Identify which cell holds the provided text, then report its (X, Y) central coordinate. 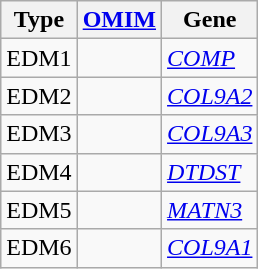
EDM3 (39, 134)
EDM2 (39, 96)
EDM1 (39, 58)
MATN3 (210, 210)
Type (39, 20)
DTDST (210, 172)
Gene (210, 20)
EDM6 (39, 248)
COL9A1 (210, 248)
EDM4 (39, 172)
COMP (210, 58)
OMIM (119, 20)
COL9A2 (210, 96)
EDM5 (39, 210)
COL9A3 (210, 134)
